Identify which cell holds the provided text, then report its (x, y) central coordinate. 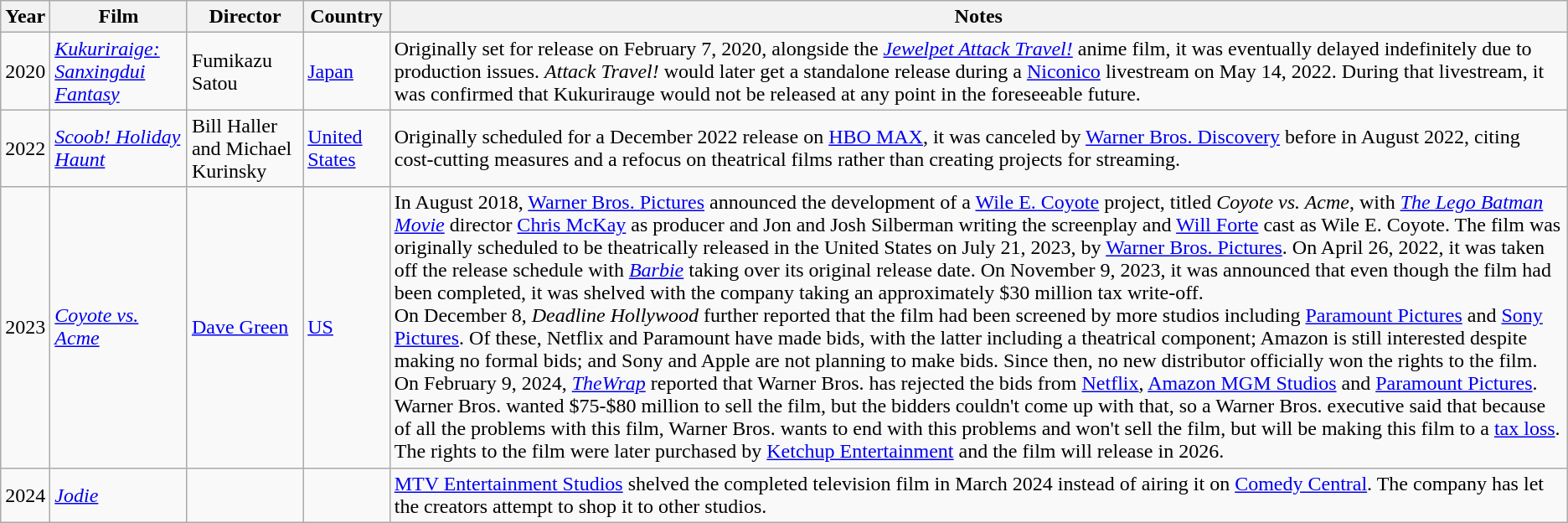
Dave Green (245, 327)
Kukuriraige: Sanxingdui Fantasy (119, 71)
Japan (347, 71)
Film (119, 17)
Notes (978, 17)
2022 (25, 148)
2020 (25, 71)
Scoob! Holiday Haunt (119, 148)
Bill Haller and Michael Kurinsky (245, 148)
2023 (25, 327)
Year (25, 17)
Coyote vs. Acme (119, 327)
2024 (25, 495)
Country (347, 17)
United States (347, 148)
Jodie (119, 495)
US (347, 327)
Director (245, 17)
Fumikazu Satou (245, 71)
